From the cell containing the given text, extract its center point as (x, y) coordinate. 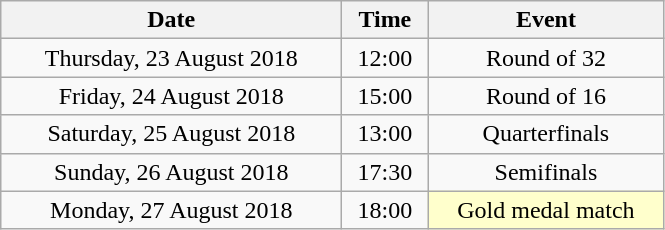
Friday, 24 August 2018 (172, 96)
Gold medal match (546, 210)
Round of 16 (546, 96)
Monday, 27 August 2018 (172, 210)
Saturday, 25 August 2018 (172, 134)
Semifinals (546, 172)
Time (385, 20)
13:00 (385, 134)
18:00 (385, 210)
Sunday, 26 August 2018 (172, 172)
Event (546, 20)
12:00 (385, 58)
Date (172, 20)
15:00 (385, 96)
Thursday, 23 August 2018 (172, 58)
Quarterfinals (546, 134)
17:30 (385, 172)
Round of 32 (546, 58)
